Return the [X, Y] coordinate for the center point of the cell that contains the specified text.  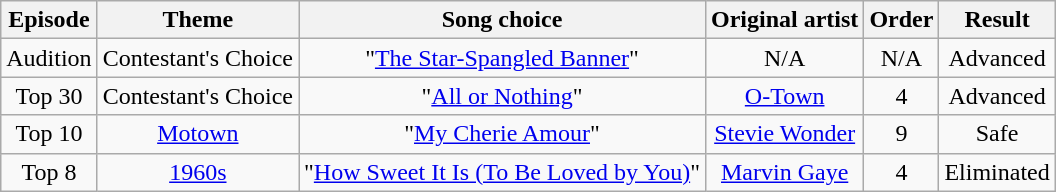
Top 10 [49, 134]
"The Star-Spangled Banner" [502, 58]
Top 30 [49, 96]
Top 8 [49, 172]
Result [997, 20]
9 [902, 134]
Marvin Gaye [784, 172]
"How Sweet It Is (To Be Loved by You)" [502, 172]
Episode [49, 20]
Stevie Wonder [784, 134]
"My Cherie Amour" [502, 134]
Original artist [784, 20]
Theme [198, 20]
Song choice [502, 20]
O-Town [784, 96]
1960s [198, 172]
Order [902, 20]
Safe [997, 134]
Motown [198, 134]
Eliminated [997, 172]
Audition [49, 58]
"All or Nothing" [502, 96]
